Return [x, y] of the center of cell containing provided text 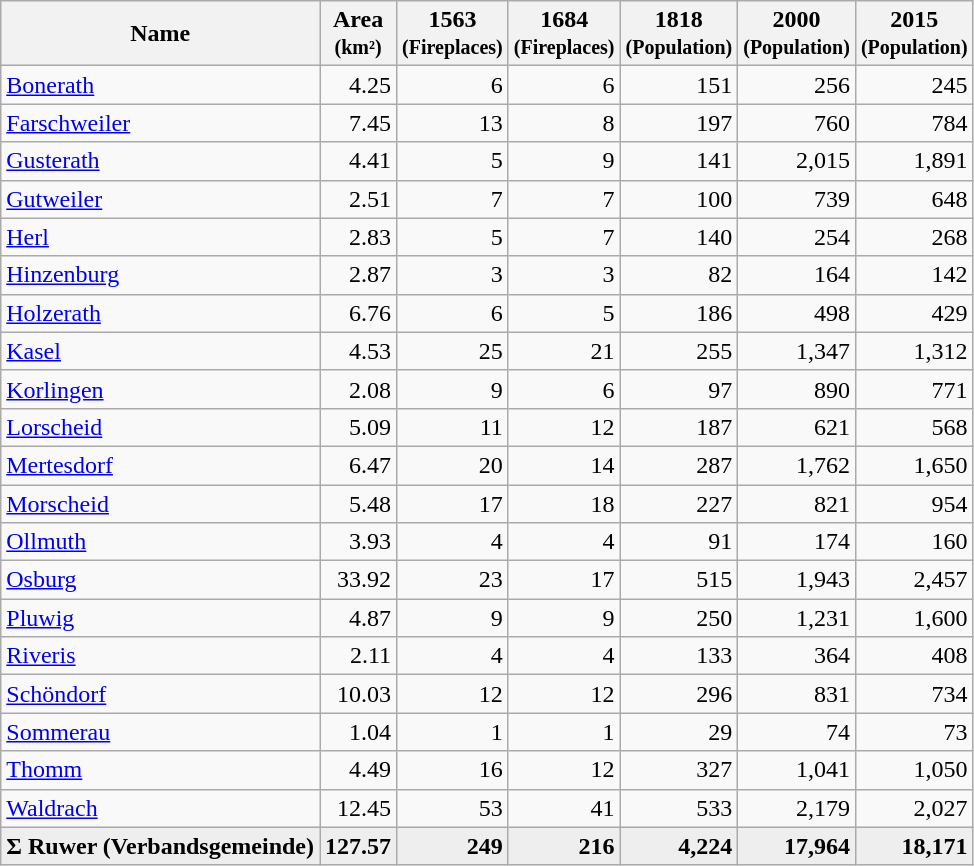
2000(Population) [797, 34]
954 [914, 503]
2.83 [358, 237]
568 [914, 427]
Name [160, 34]
249 [453, 846]
174 [797, 542]
2,015 [797, 161]
Pluwig [160, 618]
127.57 [358, 846]
41 [564, 808]
20 [453, 465]
10.03 [358, 694]
4.87 [358, 618]
364 [797, 656]
6.76 [358, 313]
734 [914, 694]
Bonerath [160, 85]
25 [453, 351]
2.11 [358, 656]
14 [564, 465]
1684(Fireplaces) [564, 34]
784 [914, 123]
Waldrach [160, 808]
Herl [160, 237]
268 [914, 237]
197 [679, 123]
160 [914, 542]
245 [914, 85]
648 [914, 199]
Gutweiler [160, 199]
Sommerau [160, 732]
3.93 [358, 542]
1563(Fireplaces) [453, 34]
Area (km²) [358, 34]
Ollmuth [160, 542]
287 [679, 465]
498 [797, 313]
141 [679, 161]
18,171 [914, 846]
256 [797, 85]
4.49 [358, 770]
100 [679, 199]
16 [453, 770]
151 [679, 85]
5.48 [358, 503]
760 [797, 123]
133 [679, 656]
17,964 [797, 846]
8 [564, 123]
1,041 [797, 770]
29 [679, 732]
4.41 [358, 161]
11 [453, 427]
Osburg [160, 580]
53 [453, 808]
4.53 [358, 351]
187 [679, 427]
Gusterath [160, 161]
5.09 [358, 427]
Lorscheid [160, 427]
1,347 [797, 351]
739 [797, 199]
1.04 [358, 732]
Morscheid [160, 503]
97 [679, 389]
Schöndorf [160, 694]
142 [914, 275]
1818(Population) [679, 34]
2.51 [358, 199]
4,224 [679, 846]
216 [564, 846]
1,762 [797, 465]
Kasel [160, 351]
140 [679, 237]
4.25 [358, 85]
771 [914, 389]
327 [679, 770]
254 [797, 237]
255 [679, 351]
Mertesdorf [160, 465]
2,457 [914, 580]
23 [453, 580]
6.47 [358, 465]
1,600 [914, 618]
1,312 [914, 351]
164 [797, 275]
1,891 [914, 161]
Korlingen [160, 389]
1,231 [797, 618]
12.45 [358, 808]
408 [914, 656]
890 [797, 389]
296 [679, 694]
73 [914, 732]
1,943 [797, 580]
Hinzenburg [160, 275]
2,027 [914, 808]
Riveris [160, 656]
831 [797, 694]
Σ Ruwer (Verbandsgemeinde) [160, 846]
515 [679, 580]
2015(Population) [914, 34]
91 [679, 542]
821 [797, 503]
18 [564, 503]
Holzerath [160, 313]
Thomm [160, 770]
1,650 [914, 465]
7.45 [358, 123]
21 [564, 351]
13 [453, 123]
429 [914, 313]
533 [679, 808]
2.08 [358, 389]
1,050 [914, 770]
186 [679, 313]
2,179 [797, 808]
74 [797, 732]
33.92 [358, 580]
Farschweiler [160, 123]
2.87 [358, 275]
250 [679, 618]
227 [679, 503]
621 [797, 427]
82 [679, 275]
